Locate the cell with the specified text and output its [x, y] center coordinate. 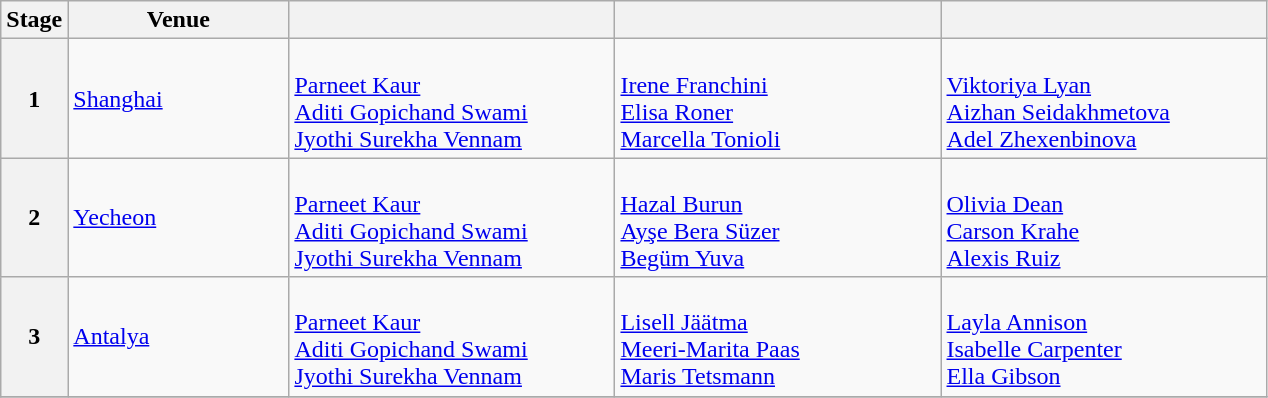
1 [34, 98]
Lisell Jäätma Meeri-Marita Paas Maris Tetsmann [778, 336]
Stage [34, 20]
2 [34, 218]
Olivia Dean Carson Krahe Alexis Ruiz [1104, 218]
Viktoriya Lyan Aizhan Seidakhmetova Adel Zhexenbinova [1104, 98]
Shanghai [178, 98]
Antalya [178, 336]
3 [34, 336]
Venue [178, 20]
Irene Franchini Elisa Roner Marcella Tonioli [778, 98]
Layla Annison Isabelle Carpenter Ella Gibson [1104, 336]
Yecheon [178, 218]
Hazal Burun Ayşe Bera Süzer Begüm Yuva [778, 218]
